Output the [x, y] coordinate of the center of the cell containing the given text.  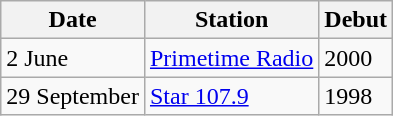
Debut [356, 20]
Primetime Radio [231, 58]
Star 107.9 [231, 96]
2000 [356, 58]
2 June [73, 58]
Station [231, 20]
Date [73, 20]
1998 [356, 96]
29 September [73, 96]
